Find where the given text appears and provide that cell's center as [x, y] coordinate. 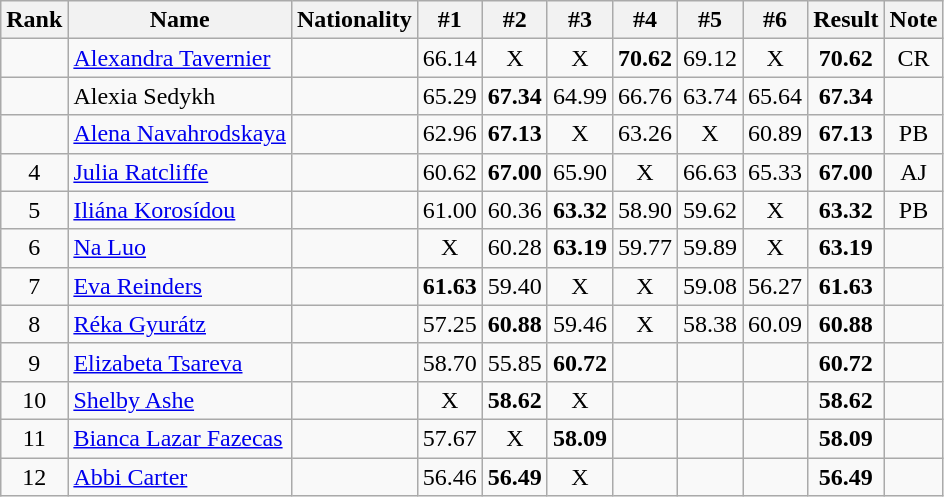
Bianca Lazar Fazecas [180, 438]
59.40 [514, 286]
Iliána Korosídou [180, 210]
Rank [34, 20]
56.27 [776, 286]
Result [846, 20]
57.67 [450, 438]
Shelby Ashe [180, 400]
66.14 [450, 58]
Na Luo [180, 248]
58.38 [710, 324]
Eva Reinders [180, 286]
#1 [450, 20]
Alexandra Tavernier [180, 58]
12 [34, 477]
Elizabeta Tsareva [180, 362]
60.09 [776, 324]
Réka Gyurátz [180, 324]
CR [914, 58]
69.12 [710, 58]
63.74 [710, 96]
60.62 [450, 172]
59.77 [644, 248]
4 [34, 172]
62.96 [450, 134]
Name [180, 20]
10 [34, 400]
65.64 [776, 96]
66.63 [710, 172]
59.62 [710, 210]
Alena Navahrodskaya [180, 134]
11 [34, 438]
60.28 [514, 248]
59.46 [580, 324]
6 [34, 248]
7 [34, 286]
AJ [914, 172]
56.46 [450, 477]
65.90 [580, 172]
63.26 [644, 134]
58.90 [644, 210]
Julia Ratcliffe [180, 172]
Abbi Carter [180, 477]
61.00 [450, 210]
#4 [644, 20]
#2 [514, 20]
60.36 [514, 210]
60.89 [776, 134]
Nationality [354, 20]
8 [34, 324]
58.70 [450, 362]
57.25 [450, 324]
5 [34, 210]
9 [34, 362]
64.99 [580, 96]
59.89 [710, 248]
55.85 [514, 362]
66.76 [644, 96]
#5 [710, 20]
65.29 [450, 96]
Alexia Sedykh [180, 96]
65.33 [776, 172]
#6 [776, 20]
59.08 [710, 286]
Note [914, 20]
#3 [580, 20]
